Find where the given text appears and provide that cell's center as [X, Y] coordinate. 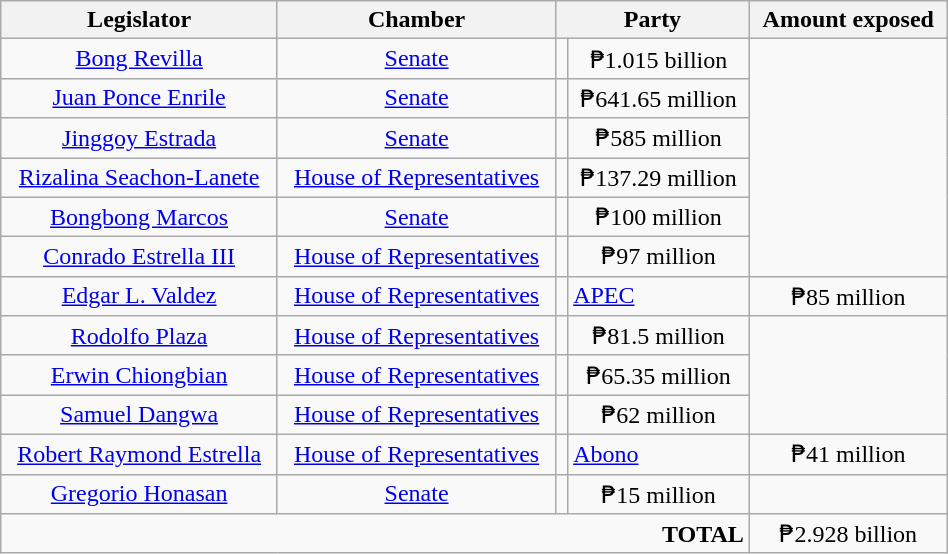
Rodolfo Plaza [140, 336]
Samuel Dangwa [140, 415]
Rizalina Seachon-Lanete [140, 178]
Bongbong Marcos [140, 217]
₱41 million [848, 454]
₱1.015 billion [659, 59]
APEC [659, 296]
Jinggoy Estrada [140, 138]
₱100 million [659, 217]
Legislator [140, 20]
₱65.35 million [659, 375]
₱85 million [848, 296]
₱15 million [659, 494]
Bong Revilla [140, 59]
Erwin Chiongbian [140, 375]
Chamber [416, 20]
Juan Ponce Enrile [140, 98]
Gregorio Honasan [140, 494]
₱585 million [659, 138]
₱641.65 million [659, 98]
₱2.928 billion [848, 534]
₱97 million [659, 257]
Conrado Estrella III [140, 257]
TOTAL [376, 534]
₱81.5 million [659, 336]
Amount exposed [848, 20]
Edgar L. Valdez [140, 296]
₱62 million [659, 415]
Robert Raymond Estrella [140, 454]
Abono [659, 454]
Party [653, 20]
₱137.29 million [659, 178]
